Provide the [X, Y] coordinate of the cell's center where the given text is located.  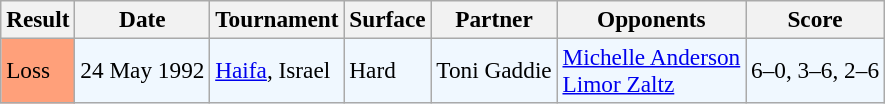
Partner [494, 19]
24 May 1992 [142, 70]
Date [142, 19]
Toni Gaddie [494, 70]
Haifa, Israel [277, 70]
Loss [38, 70]
Michelle Anderson Limor Zaltz [652, 70]
Score [816, 19]
Surface [388, 19]
Hard [388, 70]
Result [38, 19]
6–0, 3–6, 2–6 [816, 70]
Tournament [277, 19]
Opponents [652, 19]
